Provide the (x, y) coordinate of the cell's center where the given text is located.  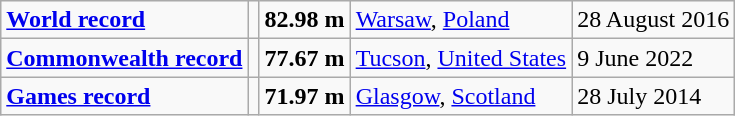
82.98 m (304, 20)
Games record (124, 96)
Glasgow, Scotland (461, 96)
71.97 m (304, 96)
Tucson, United States (461, 58)
World record (124, 20)
77.67 m (304, 58)
9 June 2022 (654, 58)
Warsaw, Poland (461, 20)
28 July 2014 (654, 96)
28 August 2016 (654, 20)
Commonwealth record (124, 58)
